Output the (X, Y) coordinate of the center of the cell containing the given text.  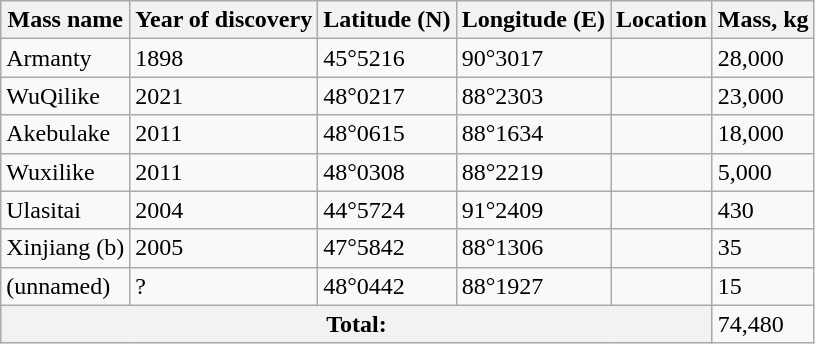
48°0217 (387, 96)
18,000 (763, 134)
WuQilike (66, 96)
1898 (224, 58)
? (224, 286)
45°5216 (387, 58)
Mass name (66, 20)
74,480 (763, 324)
35 (763, 248)
48°0442 (387, 286)
Location (662, 20)
88°2219 (533, 172)
44°5724 (387, 210)
88°1927 (533, 286)
(unnamed) (66, 286)
Latitude (N) (387, 20)
2005 (224, 248)
91°2409 (533, 210)
Wuxilike (66, 172)
Mass, kg (763, 20)
430 (763, 210)
88°2303 (533, 96)
Armanty (66, 58)
Xinjiang (b) (66, 248)
5,000 (763, 172)
90°3017 (533, 58)
Akebulake (66, 134)
28,000 (763, 58)
88°1634 (533, 134)
2021 (224, 96)
Longitude (E) (533, 20)
Ulasitai (66, 210)
Year of discovery (224, 20)
2004 (224, 210)
23,000 (763, 96)
48°0615 (387, 134)
47°5842 (387, 248)
88°1306 (533, 248)
Total: (357, 324)
48°0308 (387, 172)
15 (763, 286)
